Capture the cell that displays the provided text and extract its (X, Y) central coordinate. 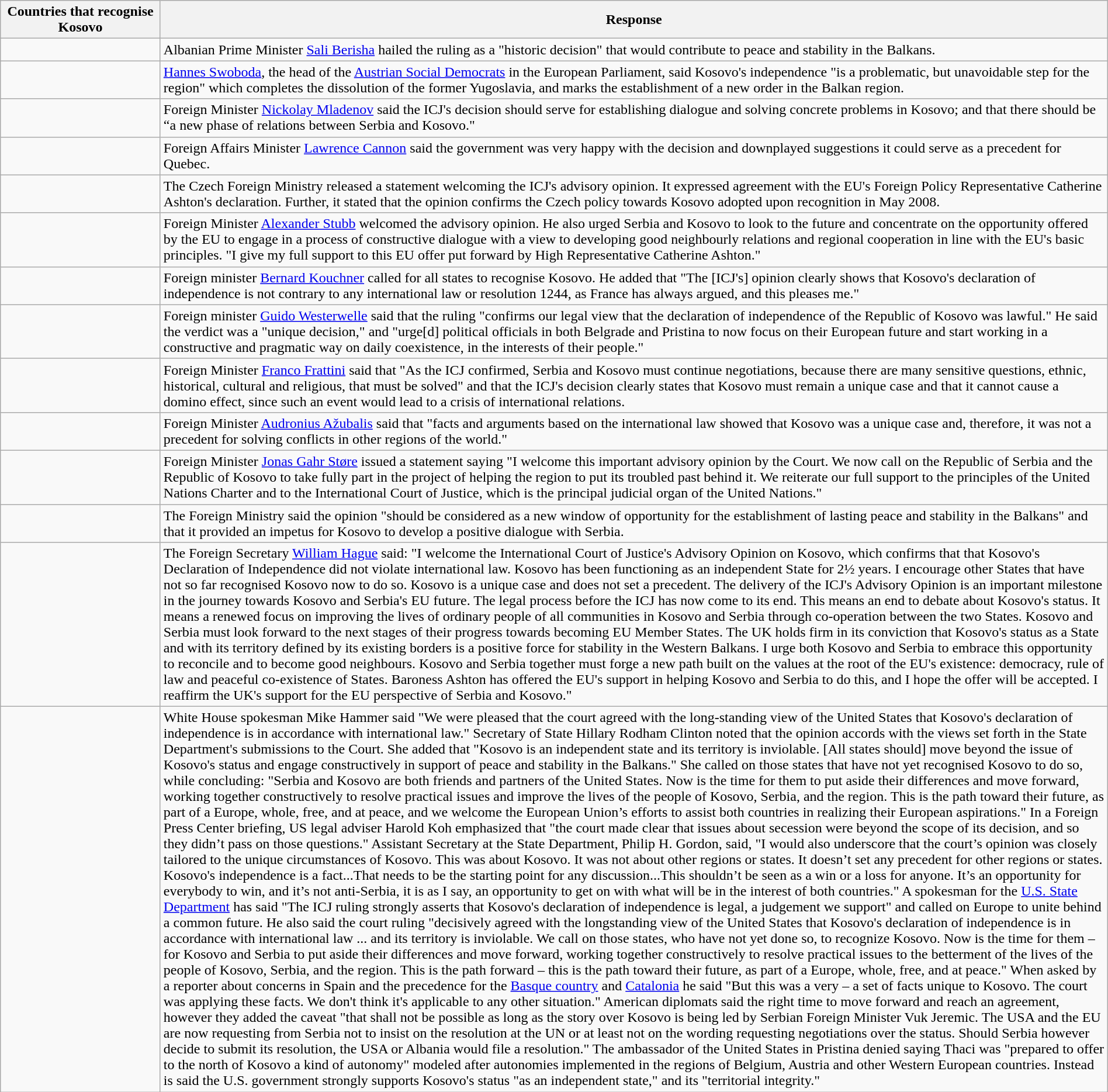
Albanian Prime Minister Sali Berisha hailed the ruling as a "historic decision" that would contribute to peace and stability in the Balkans. (633, 50)
Countries that recognise Kosovo (81, 20)
Response (633, 20)
